Scan for the cell matching the given text and deliver its [x, y] coordinate at center. 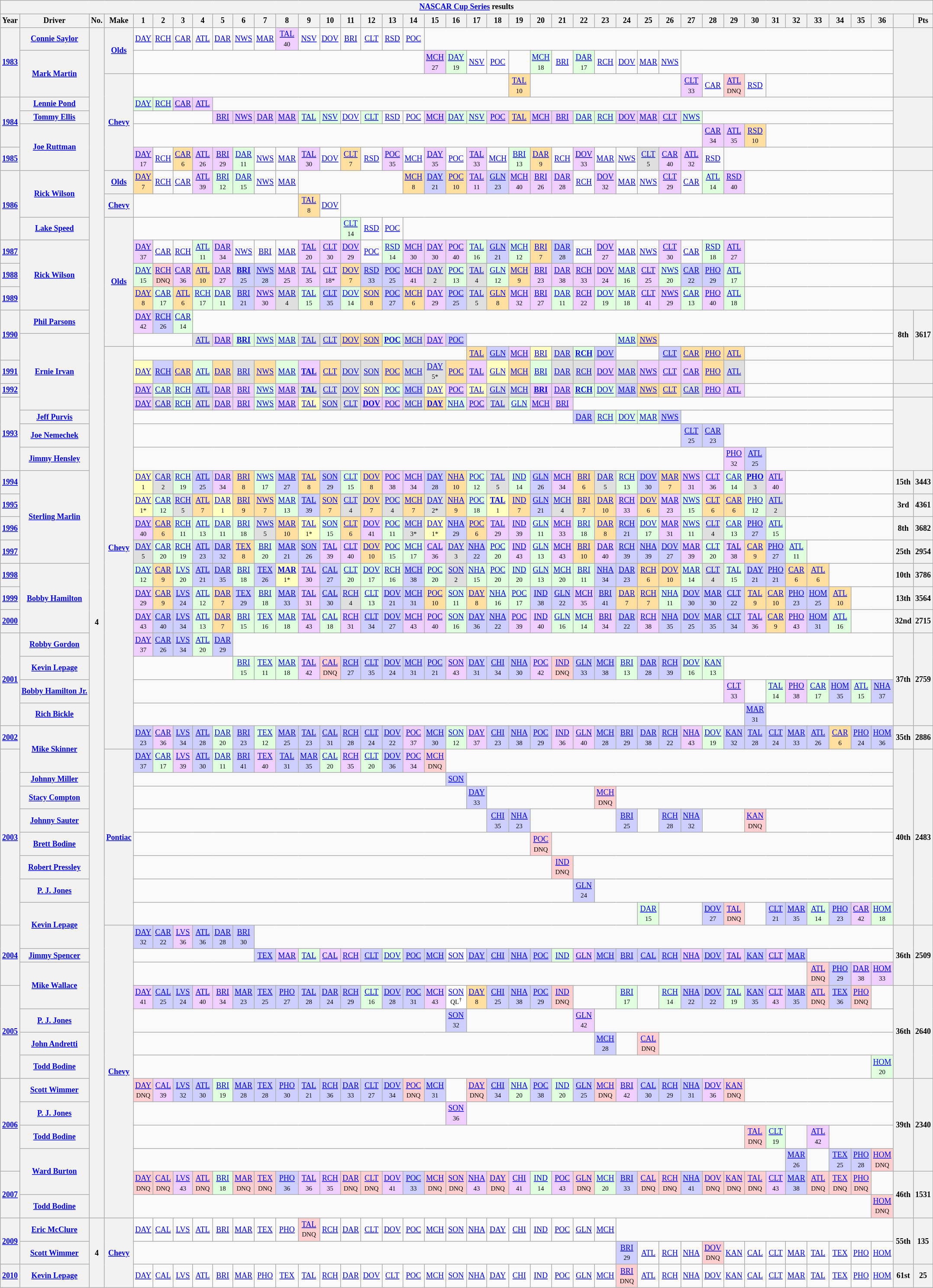
MAR10 [287, 529]
BRI26 [541, 182]
DAY15 [143, 275]
SON7 [330, 505]
POC33 [413, 1183]
NHA23 [519, 821]
DAY32 [143, 937]
SON26 [309, 552]
CLT19 [776, 1136]
Year [10, 21]
NHA29 [456, 529]
Bobby Hamilton [55, 598]
RCH6 [649, 575]
ATL12 [203, 598]
2006 [10, 1125]
SONDNQ [456, 1183]
MAR1* [287, 575]
TAL40 [287, 39]
2715 [923, 621]
GLN8 [498, 298]
CLT13 [371, 598]
POC6 [477, 529]
TAL11 [477, 182]
9 [309, 21]
RCH27 [351, 668]
TEX40 [265, 761]
POC35 [392, 159]
DAR24 [330, 997]
NWS15 [691, 505]
RCH31 [351, 621]
Ward Burton [55, 1172]
Jimmy Hensley [55, 459]
TAL43 [309, 621]
GLN26 [541, 482]
CHI35 [498, 821]
2007 [10, 1195]
HOM33 [882, 974]
Make [119, 21]
TAL9 [755, 598]
SON36 [456, 1114]
HOM18 [882, 914]
MAR7 [670, 482]
TAL1 [498, 505]
DAY23 [143, 738]
1999 [10, 598]
1984 [10, 122]
2002 [10, 738]
DAY19 [456, 62]
DAR23 [627, 575]
DAY7 [143, 182]
TEX28 [265, 1090]
DOV6 [649, 505]
2009 [10, 1241]
CLT40 [351, 552]
SONQL† [456, 997]
GLN22 [562, 598]
10th [903, 575]
DAR1 [223, 505]
NHA20 [519, 1090]
PHO30 [287, 1090]
3 [183, 21]
DAY41 [143, 997]
NHA35 [670, 621]
40th [903, 837]
Eric McClure [55, 1230]
TEX29 [244, 598]
37th [903, 680]
KAN32 [734, 738]
DAR40 [605, 552]
NWS17 [265, 482]
3786 [923, 575]
SON15 [330, 529]
23 [605, 21]
61st [903, 1276]
ATL21 [203, 575]
1 [143, 21]
3617 [923, 335]
ATL28 [203, 738]
MCH33 [562, 529]
POC37 [413, 738]
ATL32 [691, 159]
6 [244, 21]
10 [330, 21]
LVS20 [183, 575]
NWS20 [670, 275]
POC4 [392, 505]
RCH11 [183, 529]
DAY31 [477, 668]
BRI17 [627, 997]
NASCAR Cup Series results [467, 7]
LVS39 [183, 761]
ATL35 [734, 136]
POC12 [477, 482]
1993 [10, 434]
RSD18 [713, 252]
MAR38 [796, 1183]
12 [371, 21]
Connie Saylor [55, 39]
MAR28 [244, 1090]
BRI12 [223, 182]
TAL10 [519, 85]
7 [265, 21]
3443 [923, 482]
RCH14 [670, 997]
SON2 [456, 575]
NWS11 [691, 529]
NHA34 [605, 575]
2001 [10, 680]
MCH7 [413, 505]
32 [796, 21]
GLN40 [584, 738]
DAY1 [143, 482]
DAY35 [435, 159]
RCH4 [351, 598]
TAL4 [477, 275]
DAR32 [223, 552]
1983 [10, 62]
NWS29 [670, 298]
CLT18* [330, 275]
GLN42 [584, 1020]
BRI42 [627, 1090]
NWS5 [265, 529]
CAL27 [330, 575]
1986 [10, 205]
1991 [10, 372]
ATL16 [840, 621]
DAR29 [223, 645]
POC27 [392, 298]
19 [519, 21]
NHA37 [882, 691]
CLT7 [351, 159]
2000 [10, 621]
2 [163, 21]
DAY36 [477, 621]
16 [456, 21]
1992 [10, 391]
BRI27 [541, 298]
TEX26 [265, 575]
SON16 [456, 621]
DAR33 [351, 1090]
DOV28 [392, 997]
PHO12 [755, 505]
MCH14 [584, 621]
1531 [923, 1195]
29 [734, 21]
CLT21 [776, 914]
MCH27 [435, 62]
John Andretti [55, 1044]
HOM25 [818, 598]
BRIDNQ [627, 1276]
RSD10 [755, 136]
RCH21 [627, 529]
CAR26 [163, 645]
Joe Nemechek [55, 436]
CLT16 [371, 997]
KAN35 [755, 997]
MAR16 [627, 275]
2759 [923, 680]
Mark Martin [55, 74]
GLNDNQ [584, 1183]
MAR39 [691, 552]
CAR2 [163, 482]
BRI21 [244, 298]
CLT14 [351, 229]
MAR30 [713, 598]
CAL31 [330, 738]
POC11 [392, 529]
NHA15 [477, 575]
MCH8 [413, 182]
NHA9 [456, 505]
35 [862, 21]
Brett Bodine [55, 844]
HOM20 [882, 1067]
TAL20 [309, 252]
25th [903, 552]
Jeff Purvis [55, 417]
Ernie Irvan [55, 372]
Sterling Marlin [55, 517]
TEX16 [265, 621]
SON43 [456, 668]
NHA16 [498, 598]
RCH36 [330, 1090]
BRI30 [244, 937]
BRI19 [223, 1090]
LVS36 [183, 937]
26 [670, 21]
RSD40 [734, 182]
POC43 [562, 1183]
POC13 [456, 275]
Tommy Ellis [55, 117]
CAR12 [163, 505]
PHO36 [287, 1183]
MCH4 [562, 505]
PHO21 [776, 575]
GLN33 [584, 668]
MAR13 [287, 505]
NWS28 [265, 275]
1995 [10, 505]
TAL16 [477, 252]
HOM35 [840, 691]
Rich Bickle [55, 714]
Lake Speed [55, 229]
GLN11 [541, 529]
MCH9 [519, 275]
1985 [10, 159]
DOV16 [691, 668]
MCH17 [413, 552]
POC42 [541, 668]
5 [223, 21]
CAL36 [435, 552]
RSD33 [371, 275]
RCH13 [627, 482]
MAR21 [287, 552]
CAR34 [713, 136]
DOV32 [605, 182]
GLN24 [584, 891]
MAR14 [691, 575]
NHA11 [670, 598]
8 [287, 21]
1987 [10, 252]
Bobby Hamilton Jr. [55, 691]
MCH35 [584, 598]
DAR9 [541, 159]
BRI33 [627, 1183]
Driver [55, 21]
NHA10 [456, 482]
DOV21 [392, 598]
CLT41 [649, 298]
SON29 [330, 482]
11 [351, 21]
35th [903, 738]
1996 [10, 529]
46th [903, 1195]
POC31 [413, 997]
POC34 [413, 761]
ATL23 [203, 552]
ATL36 [203, 937]
2003 [10, 837]
DAR27 [223, 275]
2340 [923, 1125]
POC15 [392, 552]
MAR4 [287, 298]
3682 [923, 529]
15 [435, 21]
Robby Gordon [55, 645]
TEX12 [265, 738]
POC39 [519, 621]
ATL2 [776, 505]
2004 [10, 955]
TAL38 [734, 552]
Stacy Compton [55, 797]
NHA30 [519, 668]
2005 [10, 1032]
TAL33 [477, 159]
1988 [10, 275]
IND36 [562, 738]
1998 [10, 575]
DOV25 [691, 621]
ATL7 [203, 505]
30 [755, 21]
CAL25 [163, 997]
BRI10 [584, 552]
DAR20 [223, 738]
1997 [10, 552]
SON11 [456, 598]
CAR23 [713, 436]
32nd [903, 621]
DAY30 [435, 252]
DOV8 [371, 482]
2886 [923, 738]
DOV14 [351, 298]
DAY2 [435, 275]
20 [541, 21]
DAY33 [477, 797]
CLT5 [649, 159]
Joe Ruttman [55, 147]
DOV33 [584, 159]
CHI23 [498, 738]
Mike Wallace [55, 985]
CLT27 [371, 1090]
22 [584, 21]
TEX8 [244, 552]
DAY17 [143, 159]
MARDNQ [244, 1183]
PHO28 [862, 1160]
RCH17 [203, 298]
DAR22 [627, 621]
CAL20 [330, 761]
TAL21 [309, 1090]
Johnny Sauter [55, 821]
DAY12 [143, 575]
ATL27 [734, 252]
LVS43 [183, 1183]
BRI20 [265, 552]
ATL18 [734, 298]
DAY5* [435, 372]
ATL42 [818, 1136]
SON8 [371, 298]
GLN12 [498, 275]
NHA39 [649, 552]
DAR10 [605, 505]
GLN23 [498, 182]
Mike Skinner [55, 749]
CLT15 [351, 482]
21 [562, 21]
MCH40 [519, 182]
CAR20 [163, 552]
MCH18 [541, 62]
PHO32 [734, 459]
DAY2* [435, 505]
Lennie Pond [55, 104]
PHO40 [713, 298]
DAY42 [143, 322]
HOM31 [818, 621]
IND40 [541, 621]
NHA41 [691, 1183]
28 [713, 21]
TAL19 [734, 997]
TAL42 [309, 668]
BRI6 [584, 482]
DAY40 [143, 529]
POC17 [519, 598]
2509 [923, 955]
PHO24 [862, 738]
NWS31 [691, 482]
TAL14 [776, 691]
DAY3 [456, 552]
33 [818, 21]
DAR17 [584, 62]
SON12 [456, 738]
CAL18 [330, 621]
GLN25 [584, 1090]
Pontiac [119, 837]
MCH32 [519, 298]
Robert Pressley [55, 867]
MCH12 [519, 252]
2954 [923, 552]
SON32 [456, 1020]
Johnny Miller [55, 779]
DAY5 [143, 552]
MCH41 [413, 275]
36 [882, 21]
MAR26 [796, 1160]
ATL20 [203, 645]
PHO3 [755, 482]
POC21 [435, 668]
DOV29 [351, 252]
POC18 [477, 505]
RCH38 [649, 621]
MAR27 [287, 482]
TAL23 [309, 738]
DAR8 [605, 529]
BRI8 [244, 482]
CLT22 [734, 598]
RSD14 [392, 252]
34 [840, 21]
IND39 [519, 529]
RCH7 [649, 598]
1994 [10, 482]
TAL1* [309, 529]
DAY43 [143, 621]
24 [627, 21]
17 [477, 21]
GLN16 [562, 621]
IND43 [519, 552]
IND7 [519, 505]
TAL29 [498, 529]
Phil Parsons [55, 322]
Pts [923, 21]
3564 [923, 598]
KAN13 [713, 668]
BRI11 [584, 575]
MCH6 [413, 298]
TEX11 [265, 668]
CAR42 [862, 914]
CHI41 [519, 1183]
135 [923, 1241]
CAL39 [163, 1090]
LVS32 [183, 1090]
IND38 [541, 598]
NWS7 [265, 505]
CLT29 [670, 182]
No. [97, 21]
3rd [903, 505]
13 [392, 21]
39th [903, 1125]
1990 [10, 335]
ATL17 [734, 275]
1989 [10, 298]
DAR35 [223, 575]
14 [413, 21]
MCH3* [413, 529]
DAY28 [435, 482]
2010 [10, 1276]
RCH26 [163, 322]
CLTDNQ [371, 1183]
DAR5 [605, 482]
2640 [923, 1032]
HOM36 [882, 738]
PHO38 [796, 691]
15th [903, 482]
31 [776, 21]
Jimmy Spencer [55, 955]
NHA32 [691, 821]
DOV34 [392, 1090]
18 [498, 21]
2483 [923, 837]
27 [691, 21]
RCH16 [392, 575]
CHI25 [498, 997]
TAL35 [309, 275]
ATL39 [203, 182]
13th [903, 598]
NWS30 [265, 298]
RCH5 [183, 505]
CLT36 [713, 482]
CAR10 [776, 598]
BRI9 [244, 505]
NHA31 [691, 1090]
TEX36 [840, 997]
PHO43 [796, 621]
55th [903, 1241]
DARDNQ [351, 1183]
4361 [923, 505]
